Provide the [x, y] coordinate of the cell's center where the given text is located.  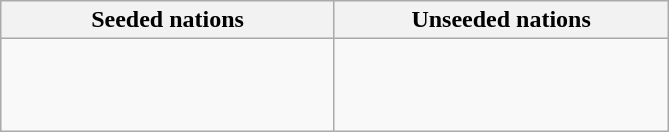
Unseeded nations [501, 20]
Seeded nations [168, 20]
